Return the [x, y] coordinate for the center point of the cell that contains the specified text.  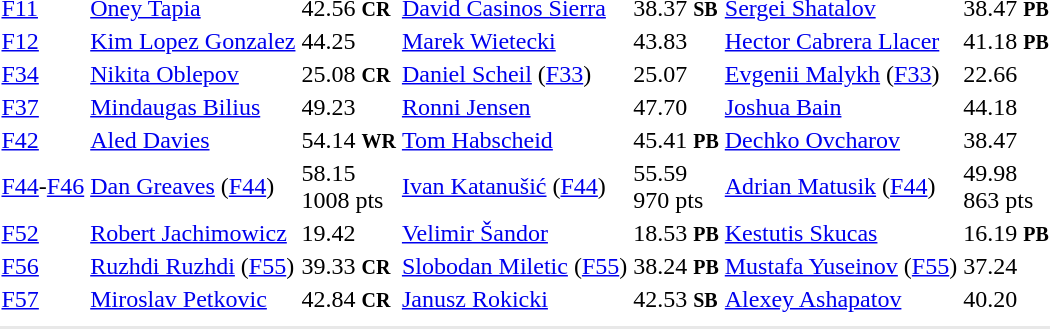
49.23 [348, 107]
Tom Habscheid [514, 140]
Joshua Bain [840, 107]
F42 [43, 140]
47.70 [676, 107]
39.33 CR [348, 266]
Kim Lopez Gonzalez [193, 41]
Ivan Katanušić (F44) [514, 186]
F57 [43, 299]
25.07 [676, 74]
Aled Davies [193, 140]
Dan Greaves (F44) [193, 186]
42.84 CR [348, 299]
Dechko Ovcharov [840, 140]
F37 [43, 107]
Adrian Matusik (F44) [840, 186]
25.08 CR [348, 74]
Evgenii Malykh (F33) [840, 74]
Velimir Šandor [514, 233]
Kestutis Skucas [840, 233]
42.53 SB [676, 299]
Alexey Ashapatov [840, 299]
F34 [43, 74]
19.42 [348, 233]
55.59 970 pts [676, 186]
18.53 PB [676, 233]
45.41 PB [676, 140]
Hector Cabrera Llacer [840, 41]
Ronni Jensen [514, 107]
F56 [43, 266]
F12 [43, 41]
58.151008 pts [348, 186]
F52 [43, 233]
Miroslav Petkovic [193, 299]
Mustafa Yuseinov (F55) [840, 266]
Ruzhdi Ruzhdi (F55) [193, 266]
Nikita Oblepov [193, 74]
38.24 PB [676, 266]
Janusz Rokicki [514, 299]
Daniel Scheil (F33) [514, 74]
43.83 [676, 41]
F44-F46 [43, 186]
44.25 [348, 41]
Marek Wietecki [514, 41]
Slobodan Miletic (F55) [514, 266]
Mindaugas Bilius [193, 107]
54.14 WR [348, 140]
Robert Jachimowicz [193, 233]
